Capture the cell that displays the provided text and extract its [X, Y] central coordinate. 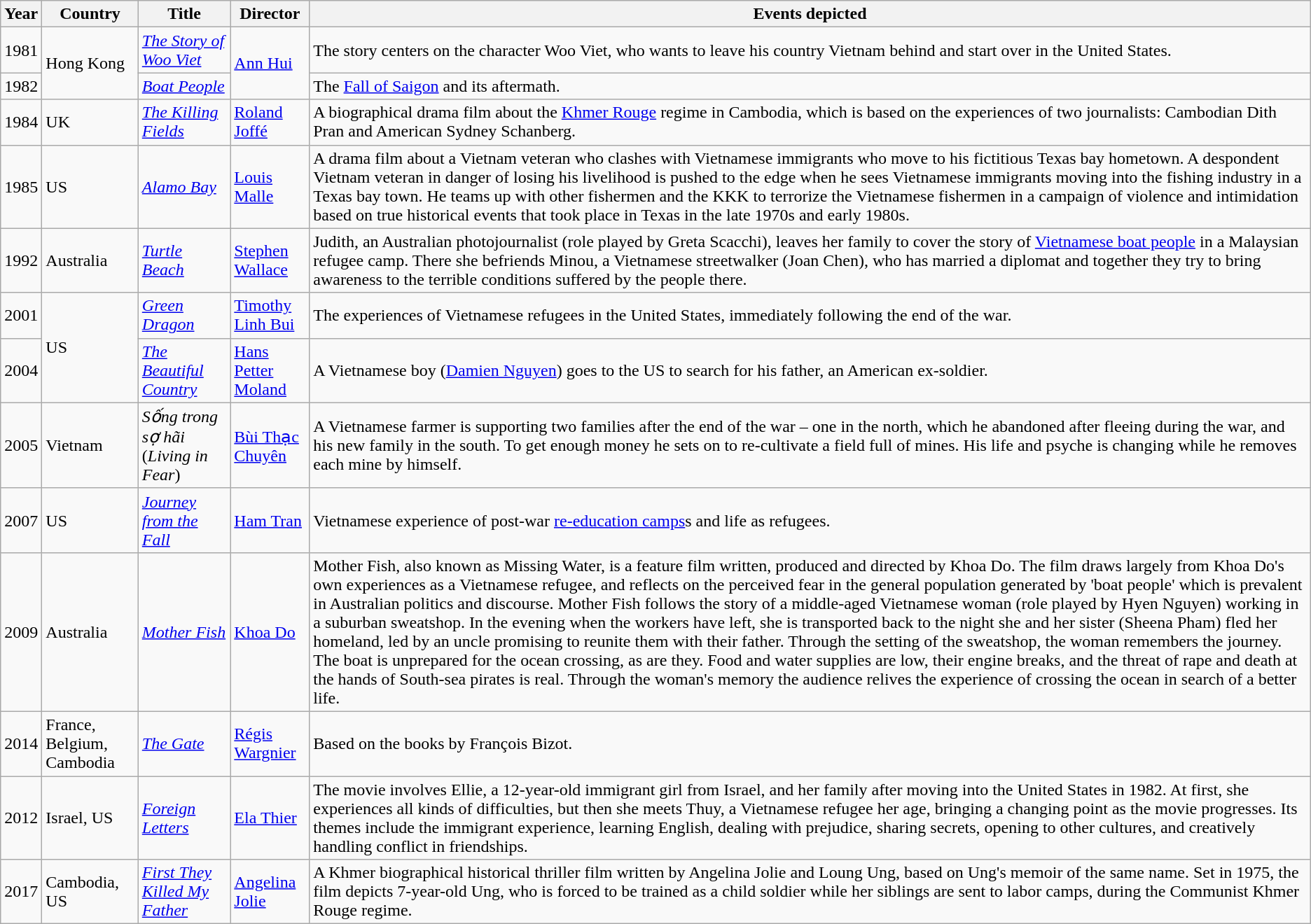
2012 [21, 818]
The Gate [184, 743]
The story centers on the character Woo Viet, who wants to leave his country Vietnam behind and start over in the United States. [810, 50]
Mother Fish [184, 631]
Louis Malle [270, 186]
2017 [21, 892]
Director [270, 14]
1982 [21, 86]
The Killing Fields [184, 122]
Ela Thier [270, 818]
1984 [21, 122]
The Story of Woo Viet [184, 50]
Régis Wargnier [270, 743]
1981 [21, 50]
Based on the books by François Bizot. [810, 743]
UK [90, 122]
The experiences of Vietnamese refugees in the United States, immediately following the end of the war. [810, 315]
1992 [21, 260]
Angelina Jolie [270, 892]
Stephen Wallace [270, 260]
Sống trong sợ hãi (Living in Fear) [184, 445]
Cambodia, US [90, 892]
Alamo Bay [184, 186]
A Vietnamese boy (Damien Nguyen) goes to the US to search for his father, an American ex-soldier. [810, 370]
Vietnamese experience of post-war re-education campss and life as refugees. [810, 520]
Title [184, 14]
Bùi Thạc Chuyên [270, 445]
The Beautiful Country [184, 370]
First They Killed My Father [184, 892]
Khoa Do [270, 631]
Foreign Letters [184, 818]
Vietnam [90, 445]
Roland Joffé [270, 122]
2014 [21, 743]
Green Dragon [184, 315]
2004 [21, 370]
Hans Petter Moland [270, 370]
The Fall of Saigon and its aftermath. [810, 86]
2001 [21, 315]
Ann Hui [270, 63]
2009 [21, 631]
Country [90, 14]
Israel, US [90, 818]
Year [21, 14]
France, Belgium, Cambodia [90, 743]
2007 [21, 520]
Timothy Linh Bui [270, 315]
Boat People [184, 86]
1985 [21, 186]
Events depicted [810, 14]
Turtle Beach [184, 260]
Journey from the Fall [184, 520]
Ham Tran [270, 520]
Hong Kong [90, 63]
2005 [21, 445]
